Pinpoint the cell where the given text exists, returning its [x, y] midpoint coordinate. 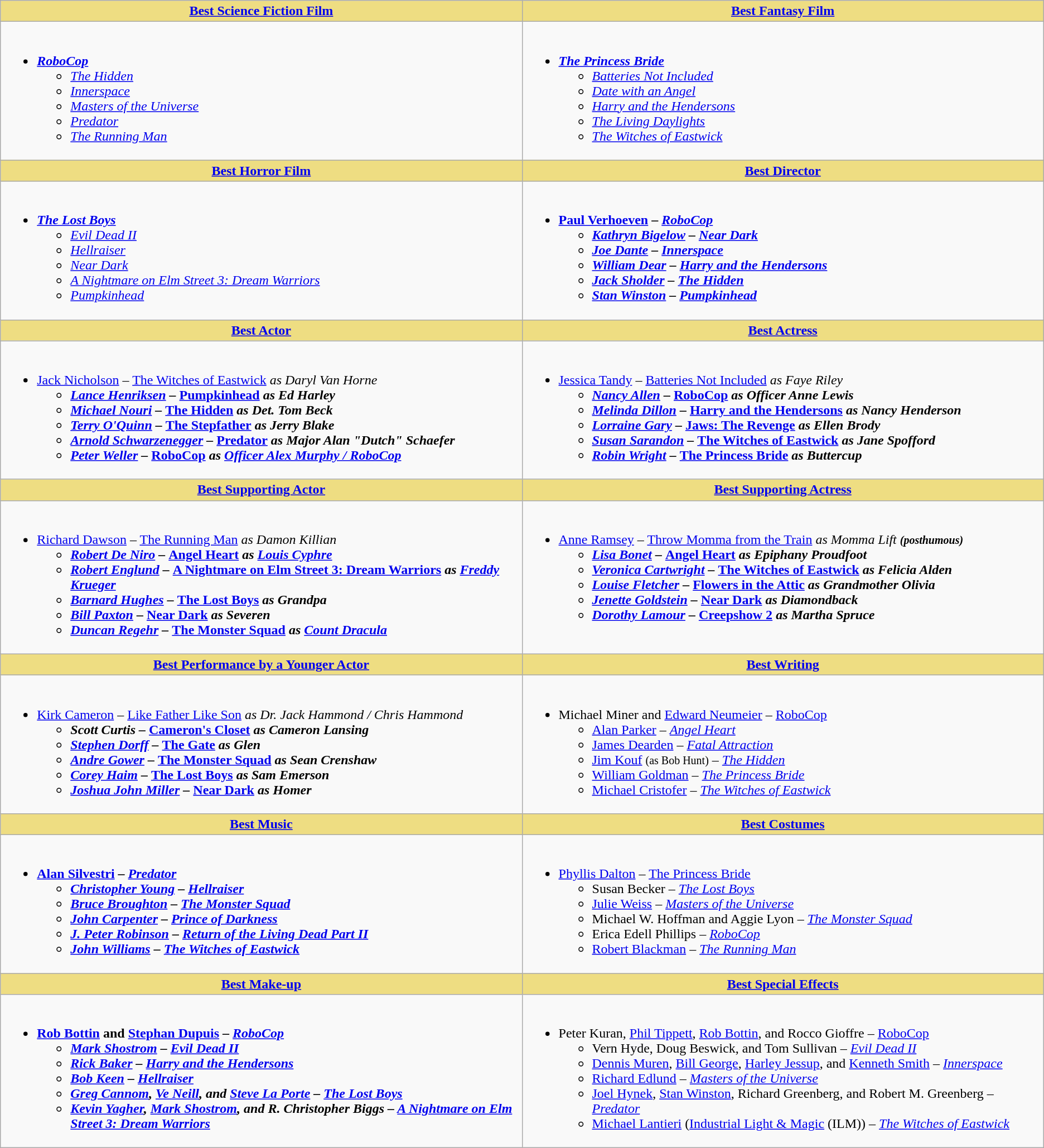
Best Science Fiction Film [261, 11]
Best Special Effects [783, 983]
The Lost BoysEvil Dead IIHellraiserNear DarkA Nightmare on Elm Street 3: Dream WarriorsPumpkinhead [261, 250]
Best Actor [261, 330]
Best Costumes [783, 824]
Best Make-up [261, 983]
Best Horror Film [261, 171]
Best Director [783, 171]
Best Performance by a Younger Actor [261, 664]
Best Fantasy Film [783, 11]
Best Actress [783, 330]
The Princess BrideBatteries Not IncludedDate with an AngelHarry and the HendersonsThe Living DaylightsThe Witches of Eastwick [783, 91]
Best Supporting Actor [261, 490]
Best Music [261, 824]
Best Writing [783, 664]
Best Supporting Actress [783, 490]
RoboCopThe HiddenInnerspaceMasters of the UniversePredatorThe Running Man [261, 91]
